For the text-containing cell, return its midpoint in (X, Y) coordinate format. 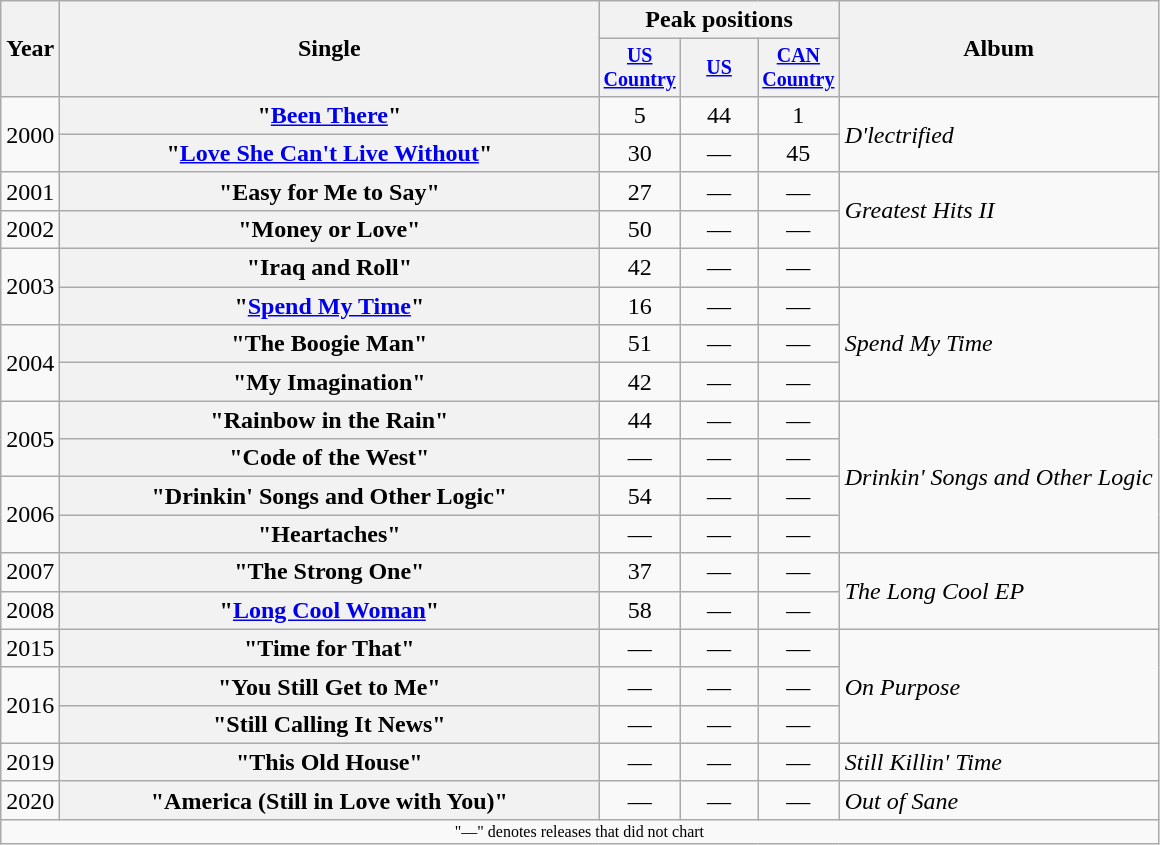
1 (799, 115)
2008 (30, 610)
"Still Calling It News" (330, 724)
2000 (30, 134)
"Code of the West" (330, 458)
2019 (30, 762)
The Long Cool EP (998, 591)
45 (799, 153)
"The Strong One" (330, 572)
Greatest Hits II (998, 210)
"My Imagination" (330, 382)
"Rainbow in the Rain" (330, 420)
Album (998, 49)
"Easy for Me to Say" (330, 191)
Single (330, 49)
27 (640, 191)
2003 (30, 287)
"Love She Can't Live Without" (330, 153)
2005 (30, 439)
"—" denotes releases that did not chart (580, 831)
30 (640, 153)
2015 (30, 648)
58 (640, 610)
On Purpose (998, 686)
"Heartaches" (330, 534)
2007 (30, 572)
5 (640, 115)
2006 (30, 515)
"You Still Get to Me" (330, 686)
US Country (640, 68)
50 (640, 229)
"Spend My Time" (330, 306)
2020 (30, 800)
Spend My Time (998, 344)
2016 (30, 705)
54 (640, 496)
2002 (30, 229)
51 (640, 344)
Peak positions (719, 20)
Still Killin' Time (998, 762)
US (720, 68)
"Drinkin' Songs and Other Logic" (330, 496)
"Been There" (330, 115)
"The Boogie Man" (330, 344)
CAN Country (799, 68)
D'lectrified (998, 134)
Year (30, 49)
"This Old House" (330, 762)
"Iraq and Roll" (330, 268)
2001 (30, 191)
Out of Sane (998, 800)
"Long Cool Woman" (330, 610)
16 (640, 306)
Drinkin' Songs and Other Logic (998, 477)
"America (Still in Love with You)" (330, 800)
"Money or Love" (330, 229)
2004 (30, 363)
"Time for That" (330, 648)
37 (640, 572)
